For the text-containing cell, return its midpoint in [x, y] coordinate format. 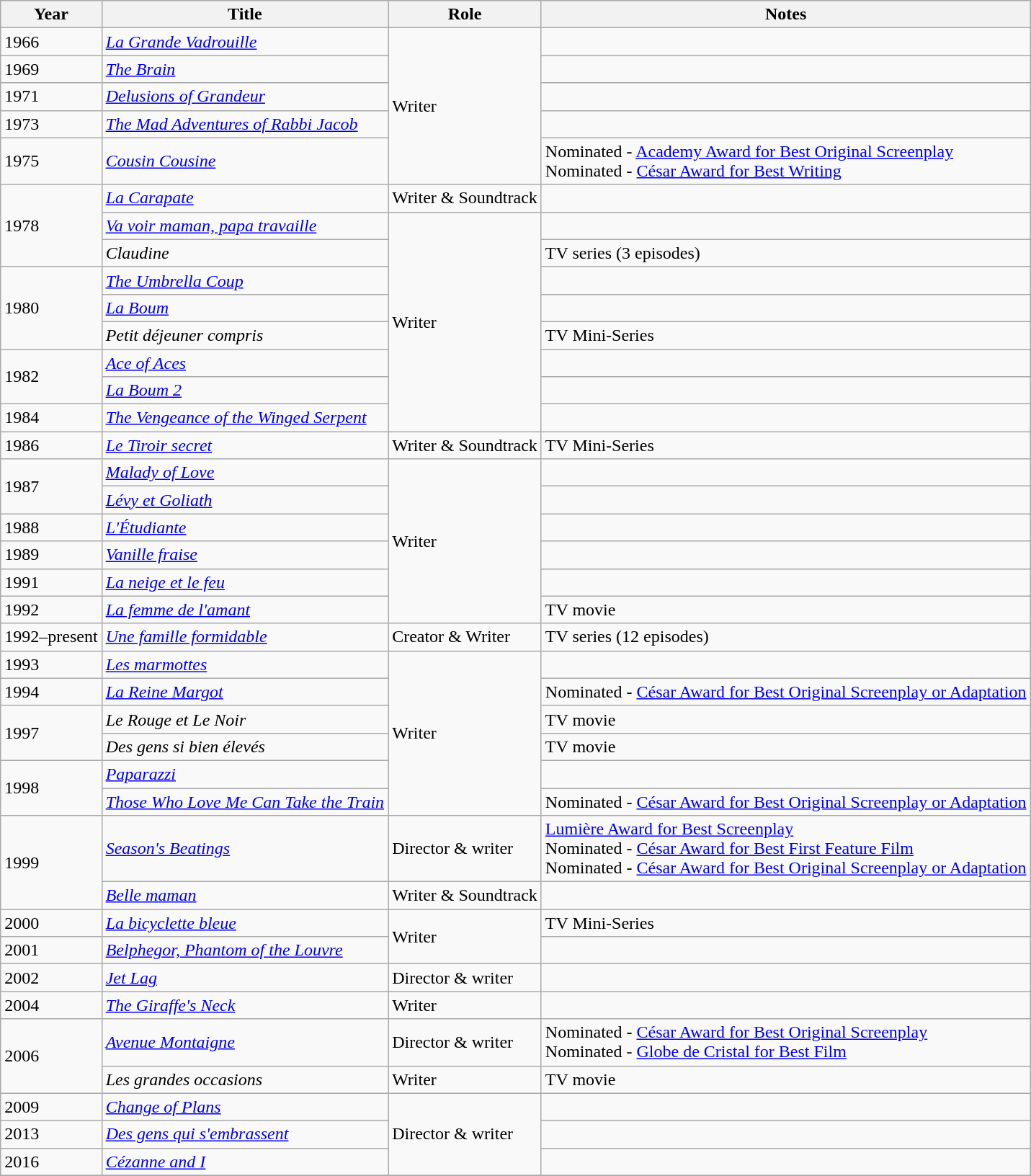
The Umbrella Coup [245, 280]
La Grande Vadrouille [245, 42]
2013 [51, 1134]
Cézanne and I [245, 1162]
2004 [51, 1005]
1993 [51, 664]
Delusions of Grandeur [245, 97]
Jet Lag [245, 978]
1969 [51, 69]
The Mad Adventures of Rabbi Jacob [245, 124]
La Reine Margot [245, 692]
La Boum 2 [245, 391]
Season's Beatings [245, 849]
1982 [51, 376]
1973 [51, 124]
2006 [51, 1056]
Nominated - Academy Award for Best Original ScreenplayNominated - César Award for Best Writing [785, 161]
1997 [51, 733]
1992–present [51, 637]
Petit déjeuner compris [245, 335]
1984 [51, 418]
Year [51, 14]
Des gens si bien élevés [245, 747]
1999 [51, 863]
Paparazzi [245, 774]
La Boum [245, 308]
The Vengeance of the Winged Serpent [245, 418]
L'Étudiante [245, 527]
La femme de l'amant [245, 610]
TV series (12 episodes) [785, 637]
1978 [51, 226]
2002 [51, 978]
Les marmottes [245, 664]
Those Who Love Me Can Take the Train [245, 802]
Une famille formidable [245, 637]
Avenue Montaigne [245, 1042]
Notes [785, 14]
1966 [51, 42]
Le Tiroir secret [245, 445]
2001 [51, 950]
Change of Plans [245, 1107]
2009 [51, 1107]
1987 [51, 486]
1975 [51, 161]
1992 [51, 610]
Claudine [245, 253]
Des gens qui s'embrassent [245, 1134]
Ace of Aces [245, 362]
Belphegor, Phantom of the Louvre [245, 950]
Malady of Love [245, 473]
Les grandes occasions [245, 1079]
1986 [51, 445]
Title [245, 14]
Role [465, 14]
La Carapate [245, 198]
TV series (3 episodes) [785, 253]
1971 [51, 97]
1980 [51, 308]
Cousin Cousine [245, 161]
La bicyclette bleue [245, 923]
Creator & Writer [465, 637]
2000 [51, 923]
1994 [51, 692]
Le Rouge et Le Noir [245, 719]
The Brain [245, 69]
Vanille fraise [245, 555]
2016 [51, 1162]
The Giraffe's Neck [245, 1005]
Va voir maman, papa travaille [245, 226]
1998 [51, 788]
La neige et le feu [245, 582]
1989 [51, 555]
Lévy et Goliath [245, 500]
Nominated - César Award for Best Original ScreenplayNominated - Globe de Cristal for Best Film [785, 1042]
1991 [51, 582]
1988 [51, 527]
Belle maman [245, 896]
